Return the [x, y] coordinate for the center point of the cell that contains the specified text.  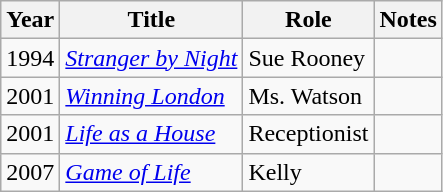
Notes [408, 20]
Receptionist [308, 134]
Kelly [308, 172]
1994 [30, 58]
2007 [30, 172]
Role [308, 20]
Game of Life [152, 172]
Ms. Watson [308, 96]
Winning London [152, 96]
Year [30, 20]
Sue Rooney [308, 58]
Life as a House [152, 134]
Stranger by Night [152, 58]
Title [152, 20]
